Locate the cell with the specified text and output its [x, y] center coordinate. 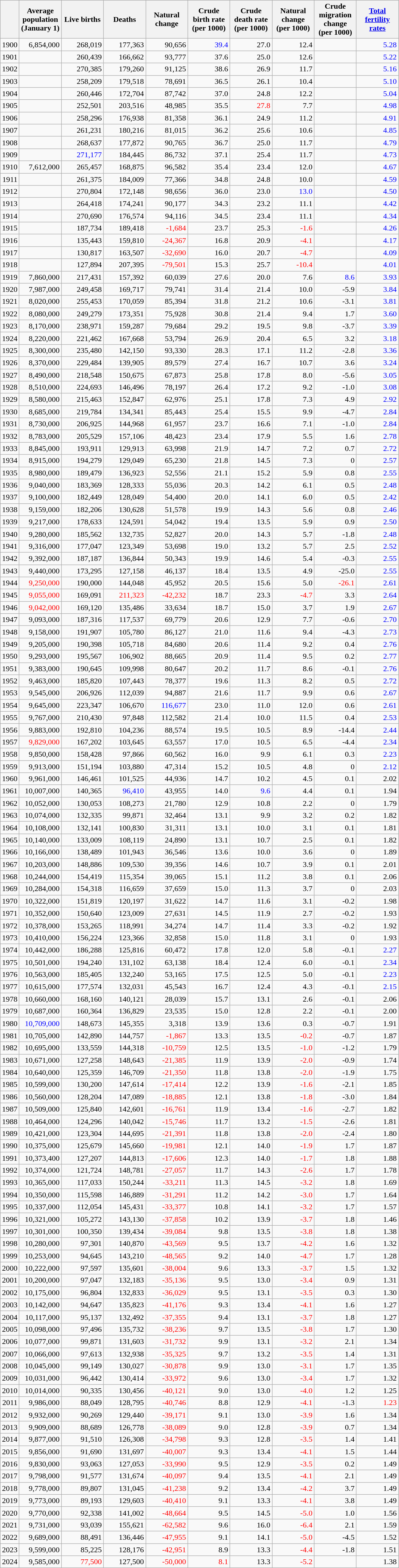
3.93 [377, 277]
37.6 [209, 57]
24,890 [167, 840]
9,042,000 [41, 608]
1917 [10, 253]
135,601 [125, 1268]
1972 [10, 925]
Natural change [167, 19]
130,456 [125, 1391]
1952 [10, 681]
4.01 [377, 265]
2006 [10, 1341]
177,872 [125, 142]
125,359 [82, 1072]
135,823 [125, 1305]
194,279 [82, 461]
1918 [10, 265]
9,293,000 [41, 656]
167,668 [125, 338]
136,844 [125, 558]
210,430 [82, 717]
-40,746 [167, 1403]
177,574 [82, 987]
172,148 [125, 192]
146,461 [82, 779]
-21,350 [167, 1072]
19.6 [209, 681]
21.0 [209, 632]
219,784 [82, 412]
7,987,000 [41, 289]
1970 [10, 901]
-17,414 [167, 1085]
-35,136 [167, 1280]
173,295 [82, 571]
-40,007 [167, 1452]
1.94 [377, 791]
187,187 [82, 558]
1956 [10, 730]
87,742 [167, 94]
9,909,000 [41, 1427]
180,216 [125, 130]
7,860,000 [41, 277]
1980 [10, 1023]
1990 [10, 1146]
20.2 [209, 669]
90,269 [82, 1415]
28.3 [209, 350]
132,031 [125, 987]
53,794 [167, 338]
132,183 [125, 1280]
1.80 [377, 1133]
2010 [10, 1391]
112,054 [82, 1207]
215,463 [82, 400]
160,364 [82, 1011]
36.2 [209, 130]
138,489 [82, 852]
1973 [10, 938]
8.8 [209, 1403]
21.9 [209, 448]
96,442 [82, 1378]
88,689 [82, 1427]
90,335 [82, 1391]
252,501 [82, 106]
140,365 [82, 791]
184,009 [125, 179]
268,637 [82, 142]
143,210 [125, 1256]
88,665 [167, 656]
89,579 [167, 363]
2007 [10, 1354]
10,378,000 [41, 925]
88,574 [167, 730]
169,091 [82, 595]
1922 [10, 314]
145,355 [125, 1023]
10,599,000 [41, 1085]
2.70 [377, 620]
91,125 [167, 69]
2014 [10, 1439]
36.5 [209, 81]
132,938 [125, 1354]
134,341 [125, 412]
10,421,000 [41, 1133]
135,732 [125, 1329]
1916 [10, 240]
7,612,000 [41, 167]
144,695 [125, 1133]
20.5 [209, 583]
9,383,000 [41, 669]
177,363 [125, 45]
16.8 [209, 240]
1981 [10, 1036]
34.8 [209, 179]
187,316 [82, 620]
249,458 [82, 289]
54,400 [167, 497]
1.74 [377, 1060]
105,272 [82, 1219]
128,049 [125, 497]
143,130 [125, 1219]
23,535 [167, 1011]
9,280,000 [41, 534]
10,501,000 [41, 962]
10,709,000 [41, 1023]
5.22 [377, 57]
84,680 [167, 644]
-33,990 [167, 1464]
10,014,000 [41, 1391]
31,311 [167, 828]
26.4 [209, 387]
9,767,000 [41, 717]
1982 [10, 1048]
9,392,000 [41, 558]
10,509,000 [41, 1109]
Natural change (per 1000) [293, 19]
9,585,000 [41, 1562]
7.1 [293, 424]
9,159,000 [41, 509]
172,704 [125, 94]
2.73 [377, 632]
132,833 [125, 1293]
8,980,000 [41, 473]
268,019 [82, 45]
118,991 [125, 925]
61,957 [167, 424]
17.9 [251, 436]
2.03 [377, 889]
132,141 [82, 828]
-30,878 [167, 1366]
144,048 [125, 583]
2009 [10, 1378]
207,395 [125, 265]
127,894 [82, 265]
-37,355 [167, 1317]
9,093,000 [41, 620]
38.6 [209, 69]
10,374,000 [41, 1170]
1933 [10, 448]
145,660 [125, 1146]
1.84 [377, 1097]
7.2 [293, 448]
128,333 [125, 485]
27.4 [209, 363]
9,731,000 [41, 1525]
9,689,000 [41, 1537]
94,887 [167, 693]
166,662 [125, 57]
261,375 [82, 179]
9,850,000 [41, 754]
5.5 [293, 436]
146,496 [125, 387]
78,691 [167, 81]
5.4 [293, 558]
-4.0 [293, 1391]
2.53 [377, 717]
1942 [10, 558]
131,603 [125, 1341]
1.57 [377, 1207]
142,890 [82, 1036]
169,717 [125, 289]
1.35 [377, 1366]
60,562 [167, 754]
125,679 [82, 1146]
9,961,000 [41, 779]
99,149 [82, 1366]
2016 [10, 1464]
193,911 [82, 448]
179,518 [125, 81]
154,318 [82, 889]
-39,171 [167, 1415]
80,647 [167, 669]
10,640,000 [41, 1072]
150,244 [125, 1183]
-32,690 [167, 253]
1.85 [377, 1085]
47,314 [167, 767]
127,053 [125, 1464]
195,567 [82, 656]
93,777 [167, 57]
27.8 [251, 106]
48,423 [167, 436]
1.91 [377, 1023]
10,117,000 [41, 1317]
20.3 [209, 485]
144,813 [125, 1158]
-41,176 [167, 1305]
60,472 [167, 950]
10,166,000 [41, 852]
229,484 [82, 363]
17.0 [209, 742]
156,224 [82, 938]
-33,377 [167, 1207]
21.6 [209, 693]
10,322,000 [41, 901]
90,656 [167, 45]
1.2 [335, 1391]
1949 [10, 644]
1988 [10, 1121]
1955 [10, 717]
-21,385 [167, 1060]
45,952 [167, 583]
95,137 [82, 1317]
2.77 [377, 656]
1964 [10, 828]
77,366 [167, 179]
36.0 [209, 192]
4.85 [377, 130]
112,582 [167, 717]
129,440 [125, 1415]
1997 [10, 1231]
78,197 [167, 387]
10,031,000 [41, 1378]
17.1 [251, 350]
1902 [10, 69]
1993 [10, 1183]
1976 [10, 975]
-38,089 [167, 1427]
10,671,000 [41, 1060]
9,778,000 [41, 1488]
3.08 [377, 387]
1.89 [377, 852]
2008 [10, 1366]
1911 [10, 179]
25.6 [251, 130]
174,241 [125, 204]
206,925 [82, 424]
8.0 [293, 375]
2.50 [377, 522]
1957 [10, 742]
2.78 [377, 436]
-15,746 [167, 1121]
140,121 [125, 999]
1999 [10, 1256]
221,462 [82, 338]
146,889 [125, 1195]
5.16 [377, 69]
144,968 [125, 424]
-38,236 [167, 1329]
133,009 [82, 840]
-10.4 [293, 265]
97,047 [82, 1280]
8,510,000 [41, 387]
85,394 [167, 302]
-2.4 [335, 1133]
9,055,000 [41, 595]
7.6 [293, 277]
-0.9 [335, 1060]
150,675 [125, 375]
4.26 [377, 228]
97,597 [82, 1268]
258,209 [82, 81]
106,902 [125, 656]
115,354 [125, 877]
36,546 [167, 852]
3.39 [377, 326]
158,428 [82, 754]
2.46 [377, 509]
23.2 [251, 204]
6,854,000 [41, 45]
79,741 [167, 289]
1989 [10, 1133]
1986 [10, 1097]
130,200 [82, 1085]
17.5 [209, 975]
-42,232 [167, 595]
10,066,000 [41, 1354]
169,120 [82, 608]
9,883,000 [41, 730]
2.01 [377, 864]
264,418 [82, 204]
1932 [10, 436]
85,443 [167, 412]
1998 [10, 1244]
1926 [10, 363]
91,690 [82, 1452]
36.7 [209, 142]
151,819 [82, 901]
147,614 [125, 1085]
2019 [10, 1500]
67,873 [167, 375]
10,284,000 [41, 889]
2021 [10, 1525]
133,559 [82, 1048]
-50,000 [167, 1562]
140,870 [125, 1244]
27.0 [251, 45]
1953 [10, 693]
142,601 [125, 1109]
142,150 [125, 350]
261,231 [82, 130]
33,634 [167, 608]
123,366 [125, 938]
10,373,400 [41, 1158]
5.28 [377, 45]
1977 [10, 987]
91,577 [82, 1476]
1909 [10, 155]
130,414 [125, 1378]
25.1 [209, 400]
16.6 [251, 424]
9,545,000 [41, 693]
124,296 [82, 1121]
9,856,000 [41, 1452]
136,923 [125, 473]
-5.2 [293, 1562]
93,330 [167, 350]
20.7 [251, 253]
97,301 [82, 1244]
88,491 [82, 1537]
1995 [10, 1207]
203,516 [125, 106]
97,496 [82, 1329]
90,765 [167, 142]
132,240 [125, 975]
-1,867 [167, 1036]
10,352,000 [41, 913]
-31,291 [167, 1195]
85,225 [82, 1550]
1.75 [377, 1072]
48,985 [167, 106]
123,304 [82, 1133]
10,337,000 [41, 1207]
1975 [10, 962]
10,687,000 [41, 1011]
1907 [10, 130]
Crude migration change (per 1000) [335, 19]
Average population (January 1) [41, 19]
167,202 [82, 742]
97,866 [125, 754]
9,773,000 [41, 1500]
93,063 [82, 1464]
1.28 [377, 1256]
10,615,000 [41, 987]
2.7 [293, 913]
2003 [10, 1305]
108,273 [125, 803]
9,645,000 [41, 705]
Crude death rate (per 1000) [251, 19]
1913 [10, 204]
1923 [10, 326]
10,140,000 [41, 840]
9,158,000 [41, 632]
-1,684 [167, 228]
90,177 [167, 204]
52,827 [167, 534]
4.34 [377, 216]
21.2 [251, 302]
69,779 [167, 620]
187,734 [82, 228]
148,643 [125, 1060]
1968 [10, 877]
19.4 [209, 522]
-39,084 [167, 1231]
75,928 [167, 314]
63,138 [167, 962]
-1.3 [335, 1403]
128,204 [82, 1097]
1930 [10, 412]
132,492 [125, 1317]
258,296 [82, 118]
Live births [82, 19]
94,647 [82, 1305]
1987 [10, 1109]
132,735 [125, 534]
173,351 [125, 314]
65,230 [167, 461]
10,244,000 [41, 877]
-38,004 [167, 1268]
12.6 [293, 57]
1941 [10, 546]
255,453 [82, 302]
8,845,000 [41, 448]
1927 [10, 375]
3,318 [167, 1023]
8,915,000 [41, 461]
96,410 [125, 791]
170,059 [125, 302]
152,847 [125, 400]
39,356 [167, 864]
-42,951 [167, 1550]
-1.2 [335, 1048]
1994 [10, 1195]
1936 [10, 485]
4.09 [377, 253]
4.42 [377, 204]
-47,955 [167, 1537]
94,645 [82, 1256]
4.8 [293, 767]
27.6 [209, 277]
1969 [10, 889]
159,287 [125, 326]
129,603 [125, 1500]
1.52 [377, 1537]
-2.1 [335, 1085]
9,463,000 [41, 681]
8,300,000 [41, 350]
132,335 [82, 816]
136,829 [125, 1011]
-40,097 [167, 1476]
30.8 [209, 314]
-1.7 [293, 1158]
55,036 [167, 485]
53,698 [167, 546]
1983 [10, 1060]
1947 [10, 620]
157,392 [125, 277]
31.4 [209, 289]
3.05 [377, 375]
1.0 [335, 1513]
86,127 [167, 632]
10,464,000 [41, 1121]
139,905 [125, 363]
-10,759 [167, 1048]
1962 [10, 803]
112,039 [125, 693]
9,986,000 [41, 1403]
3.24 [377, 363]
50,343 [167, 558]
4.79 [377, 142]
2024 [10, 1562]
105,718 [125, 644]
260,446 [82, 94]
121,724 [82, 1170]
11.0 [251, 705]
194,240 [82, 962]
-33,972 [167, 1378]
100,350 [82, 1231]
10,560,000 [41, 1097]
235,480 [82, 350]
125,840 [82, 1109]
1.78 [377, 1170]
79,684 [167, 326]
1915 [10, 228]
-21,391 [167, 1133]
1966 [10, 852]
-4.5 [335, 1537]
-33,211 [167, 1183]
168,875 [125, 167]
101,943 [125, 852]
Deaths [125, 19]
159,810 [125, 240]
2022 [10, 1537]
131,102 [125, 962]
9,932,000 [41, 1415]
184,445 [125, 155]
135,486 [125, 608]
10,074,000 [41, 816]
2005 [10, 1329]
5.10 [377, 81]
217,431 [82, 277]
1920 [10, 289]
-19,981 [167, 1146]
29.2 [209, 326]
129,913 [125, 448]
10,222,000 [41, 1268]
19.0 [209, 546]
2011 [10, 1403]
8,783,000 [41, 436]
176,938 [125, 118]
26.1 [251, 81]
185,405 [82, 975]
9,217,000 [41, 522]
-2.8 [335, 350]
117,537 [125, 620]
124,591 [125, 522]
1901 [10, 57]
1971 [10, 913]
116,677 [167, 705]
1943 [10, 571]
270,690 [82, 216]
2.57 [377, 461]
10,007,000 [41, 791]
-25.0 [335, 571]
150,640 [82, 913]
223,347 [82, 705]
5.6 [293, 509]
10,301,000 [41, 1231]
265,457 [82, 167]
91,510 [82, 1439]
9,100,000 [41, 497]
-62,582 [167, 1525]
140,042 [125, 1121]
9,877,000 [41, 1439]
1963 [10, 816]
43,955 [167, 791]
-31,732 [167, 1341]
185,562 [82, 534]
3.60 [377, 314]
-36,029 [167, 1293]
35.4 [209, 167]
1.59 [377, 1525]
-24,367 [167, 240]
1996 [10, 1219]
131,674 [125, 1476]
4.98 [377, 106]
10,253,000 [41, 1256]
8,730,000 [41, 424]
94,116 [167, 216]
60,039 [167, 277]
10,098,000 [41, 1329]
107,443 [125, 681]
1906 [10, 118]
37.0 [209, 94]
10,350,000 [41, 1195]
1.44 [377, 1452]
128,795 [125, 1403]
1940 [10, 534]
8.1 [209, 1562]
2.12 [377, 767]
144,318 [125, 1048]
10,203,000 [41, 864]
21.8 [209, 461]
1900 [10, 45]
4.50 [377, 192]
28,039 [167, 999]
1929 [10, 400]
5.8 [293, 950]
1924 [10, 338]
2017 [10, 1476]
44,936 [167, 779]
139,434 [125, 1231]
2023 [10, 1550]
3.84 [377, 289]
3.18 [377, 338]
2013 [10, 1427]
1944 [10, 583]
86,732 [167, 155]
24.9 [251, 118]
9,440,000 [41, 571]
1961 [10, 791]
191,907 [82, 632]
157,106 [125, 436]
4.73 [377, 155]
1912 [10, 192]
128,176 [125, 1550]
15.7 [209, 999]
103,645 [125, 742]
4.4 [293, 791]
53,165 [167, 975]
1.69 [377, 1183]
218,548 [82, 375]
1931 [10, 424]
131,045 [125, 1488]
2000 [10, 1268]
-27,057 [167, 1170]
1.23 [377, 1403]
106,670 [125, 705]
15.5 [251, 412]
10,442,000 [41, 950]
130,053 [82, 803]
97,613 [82, 1354]
2.44 [377, 730]
260,439 [82, 57]
10,142,000 [41, 1305]
1.25 [377, 1391]
10,108,000 [41, 828]
-79,501 [167, 265]
1991 [10, 1158]
109,998 [125, 669]
51,578 [167, 509]
88,049 [82, 1403]
37.1 [209, 155]
17.2 [251, 387]
11.5 [293, 717]
4.91 [377, 118]
9,205,000 [41, 644]
2.92 [377, 400]
32,858 [167, 938]
10,365,000 [41, 1183]
2.15 [377, 987]
103,880 [125, 767]
109,530 [125, 864]
1992 [10, 1170]
8,490,000 [41, 375]
120,197 [125, 901]
1959 [10, 767]
154,419 [82, 877]
5.04 [377, 94]
10,077,000 [41, 1341]
9,770,000 [41, 1513]
189,479 [82, 473]
93,039 [82, 1525]
2020 [10, 1513]
148,673 [82, 1023]
8,580,000 [41, 400]
127,500 [125, 1562]
1910 [10, 167]
10.4 [293, 81]
10,321,000 [41, 1219]
-6.4 [293, 1525]
25.7 [251, 265]
1948 [10, 632]
3.9 [293, 864]
1914 [10, 216]
15.6 [251, 583]
1.51 [377, 1550]
151,194 [82, 767]
36.1 [209, 118]
-18,885 [167, 1097]
1960 [10, 779]
190,000 [82, 583]
186,288 [82, 950]
2.02 [377, 779]
12.3 [209, 1158]
1945 [10, 595]
-2.7 [335, 1109]
127,258 [82, 1060]
39,065 [167, 877]
96,582 [167, 167]
23.3 [251, 595]
2.27 [377, 950]
176,574 [125, 216]
-16,761 [167, 1109]
2018 [10, 1488]
9,829,000 [41, 742]
168,160 [82, 999]
98,656 [167, 192]
131,697 [125, 1452]
63,557 [167, 742]
125,816 [125, 950]
1950 [10, 656]
1954 [10, 705]
1.64 [377, 1195]
155,621 [125, 1525]
97,848 [125, 717]
4.5 [293, 779]
1951 [10, 669]
1958 [10, 754]
271,177 [82, 155]
1903 [10, 81]
148,886 [82, 864]
31.8 [209, 302]
-41,238 [167, 1488]
89,807 [82, 1488]
4.17 [377, 240]
130,628 [125, 509]
9,316,000 [41, 546]
224,693 [82, 387]
63,998 [167, 448]
-5.6 [335, 375]
2.42 [377, 497]
1938 [10, 509]
46,137 [167, 571]
177,047 [82, 546]
145,431 [125, 1207]
2004 [10, 1317]
10,375,000 [41, 1146]
1935 [10, 473]
1937 [10, 497]
92,338 [82, 1513]
130,027 [125, 1366]
9,599,000 [41, 1550]
81,358 [167, 118]
-48,565 [167, 1256]
126,778 [125, 1427]
35.5 [209, 106]
147,089 [125, 1097]
10,410,000 [41, 938]
270,385 [82, 69]
1.9 [335, 608]
148,781 [125, 1170]
25.3 [251, 228]
34.3 [209, 204]
10,200,000 [41, 1280]
25.8 [209, 375]
2001 [10, 1280]
117,033 [82, 1183]
192,810 [82, 730]
2.00 [377, 1011]
31,622 [167, 901]
10,045,000 [41, 1366]
115,598 [82, 1195]
1979 [10, 1011]
1904 [10, 94]
10,052,000 [41, 803]
108,119 [125, 840]
183,369 [82, 485]
8.2 [293, 681]
178,633 [82, 522]
34.5 [209, 216]
2012 [10, 1415]
104,236 [125, 730]
9,040,000 [41, 485]
146,709 [125, 1072]
2015 [10, 1452]
-35,325 [167, 1354]
-17,606 [167, 1158]
129,049 [125, 461]
-34,798 [167, 1439]
52,556 [167, 473]
13.7 [251, 1244]
4.59 [377, 179]
10,705,000 [41, 1036]
206,926 [82, 693]
-40,410 [167, 1500]
1905 [10, 106]
127,207 [82, 1158]
8,370,000 [41, 363]
62,976 [167, 400]
9,250,000 [41, 583]
1908 [10, 142]
136,446 [125, 1537]
190,645 [82, 669]
1985 [10, 1085]
2.6 [293, 999]
182,449 [82, 497]
-5.9 [335, 289]
54,042 [167, 522]
116,659 [125, 889]
105,780 [125, 632]
185,820 [82, 681]
4.67 [377, 167]
153,265 [82, 925]
1967 [10, 864]
8,220,000 [41, 338]
81,015 [167, 130]
1974 [10, 950]
37,659 [167, 889]
1928 [10, 387]
1.41 [377, 1439]
1925 [10, 350]
144,757 [125, 1036]
3.36 [377, 350]
34,274 [167, 925]
2.64 [377, 595]
-26.1 [335, 583]
1934 [10, 461]
127,158 [125, 571]
9,830,000 [41, 1464]
135,443 [82, 240]
9,798,000 [41, 1476]
21.1 [209, 473]
1.56 [377, 1513]
1919 [10, 277]
1978 [10, 999]
189,418 [125, 228]
1984 [10, 1072]
96,804 [82, 1293]
1946 [10, 608]
39.4 [209, 45]
123,349 [125, 546]
15.1 [209, 877]
2002 [10, 1293]
32,464 [167, 816]
1.46 [377, 1219]
1965 [10, 840]
20.4 [251, 338]
238,971 [82, 326]
-1.5 [293, 1121]
10,563,000 [41, 975]
78,377 [167, 681]
101,525 [125, 779]
1.88 [377, 1158]
Crude birth rate (per 1000) [209, 19]
9,913,000 [41, 767]
126,308 [125, 1439]
10,660,000 [41, 999]
1.98 [377, 901]
-0.3 [335, 558]
Total fertility rates [377, 19]
141,002 [125, 1513]
179,260 [125, 69]
10,280,000 [41, 1244]
3.81 [377, 302]
77,500 [82, 1562]
205,529 [82, 436]
190,398 [82, 644]
-14.4 [335, 730]
8,020,000 [41, 302]
2.52 [377, 546]
27,631 [167, 913]
15.3 [209, 265]
163,507 [125, 253]
100,830 [125, 828]
130,817 [82, 253]
-40,121 [167, 1391]
8,685,000 [41, 412]
21,780 [167, 803]
8,080,000 [41, 314]
45,543 [167, 987]
1939 [10, 522]
10,695,000 [41, 1048]
-48,664 [167, 1513]
-37,858 [167, 1219]
-0.6 [335, 620]
4.3 [293, 987]
249,279 [82, 314]
1921 [10, 302]
-4.3 [335, 632]
270,804 [82, 192]
10,175,000 [41, 1293]
211,323 [125, 595]
1.92 [377, 925]
89,193 [82, 1500]
-43,569 [167, 1244]
182,206 [82, 509]
123,009 [125, 913]
8,170,000 [41, 326]
